Locate the cell with the specified text and output its (X, Y) center coordinate. 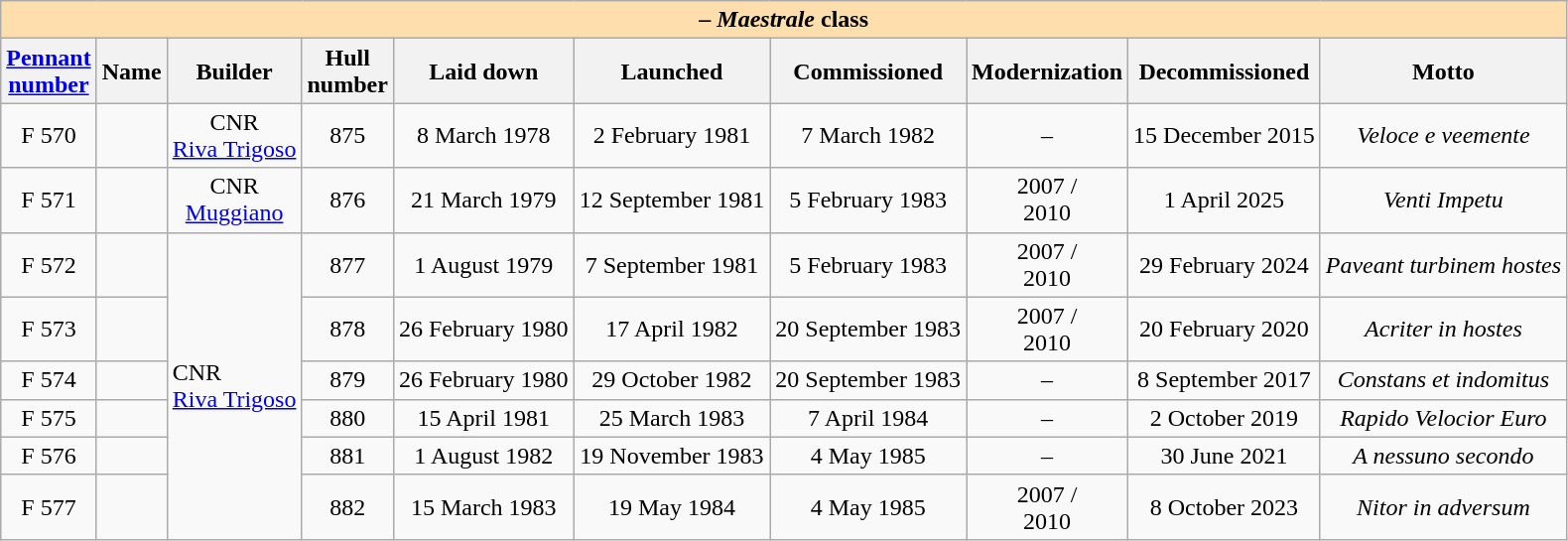
– Maestrale class (784, 20)
878 (347, 330)
20 February 2020 (1225, 330)
8 September 2017 (1225, 380)
F 576 (49, 456)
2 February 1981 (672, 135)
Name (131, 71)
1 April 2025 (1225, 201)
29 October 1982 (672, 380)
21 March 1979 (483, 201)
2 October 2019 (1225, 418)
25 March 1983 (672, 418)
F 577 (49, 506)
1 August 1979 (483, 264)
CNRMuggiano (234, 201)
876 (347, 201)
F 571 (49, 201)
Laid down (483, 71)
882 (347, 506)
Constans et indomitus (1443, 380)
Decommissioned (1225, 71)
7 March 1982 (868, 135)
F 574 (49, 380)
7 September 1981 (672, 264)
877 (347, 264)
30 June 2021 (1225, 456)
17 April 1982 (672, 330)
Commissioned (868, 71)
879 (347, 380)
Rapido Velocior Euro (1443, 418)
Builder (234, 71)
875 (347, 135)
Venti Impetu (1443, 201)
12 September 1981 (672, 201)
8 March 1978 (483, 135)
Nitor in adversum (1443, 506)
8 October 2023 (1225, 506)
880 (347, 418)
Motto (1443, 71)
Acriter in hostes (1443, 330)
Launched (672, 71)
Pennantnumber (49, 71)
29 February 2024 (1225, 264)
Paveant turbinem hostes (1443, 264)
F 573 (49, 330)
F 570 (49, 135)
15 December 2015 (1225, 135)
Veloce e veemente (1443, 135)
F 572 (49, 264)
19 May 1984 (672, 506)
15 April 1981 (483, 418)
1 August 1982 (483, 456)
881 (347, 456)
Modernization (1048, 71)
15 March 1983 (483, 506)
Hullnumber (347, 71)
7 April 1984 (868, 418)
F 575 (49, 418)
19 November 1983 (672, 456)
A nessuno secondo (1443, 456)
